Locate the cell with the specified text and output its (X, Y) center coordinate. 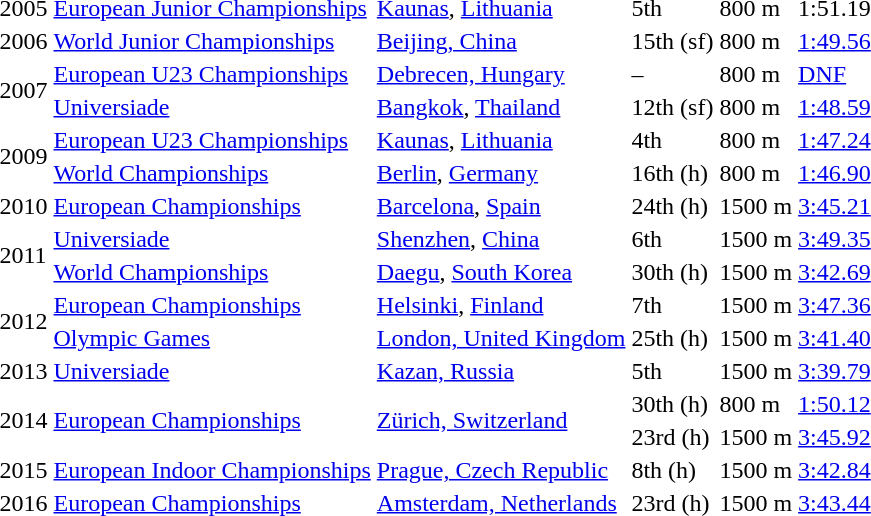
Kazan, Russia (501, 371)
Beijing, China (501, 41)
Prague, Czech Republic (501, 470)
Kaunas, Lithuania (501, 140)
World Junior Championships (212, 41)
8th (h) (672, 470)
7th (672, 305)
12th (sf) (672, 107)
Barcelona, Spain (501, 206)
Bangkok, Thailand (501, 107)
Olympic Games (212, 338)
5th (672, 371)
European Indoor Championships (212, 470)
6th (672, 239)
Berlin, Germany (501, 173)
25th (h) (672, 338)
15th (sf) (672, 41)
23rd (h) (672, 437)
4th (672, 140)
London, United Kingdom (501, 338)
Zürich, Switzerland (501, 420)
Debrecen, Hungary (501, 74)
Helsinki, Finland (501, 305)
24th (h) (672, 206)
16th (h) (672, 173)
Shenzhen, China (501, 239)
Daegu, South Korea (501, 272)
– (672, 74)
